Find where the given text appears and provide that cell's center as [x, y] coordinate. 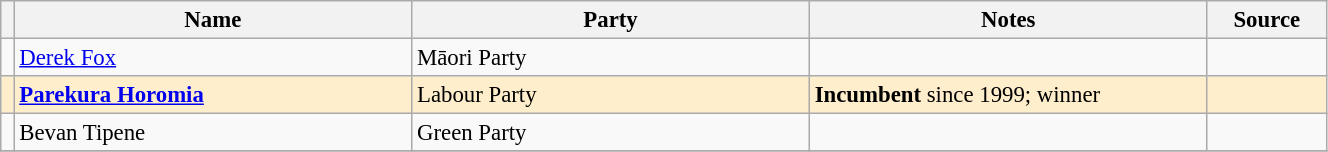
Party [611, 20]
Notes [1008, 20]
Derek Fox [213, 58]
Bevan Tipene [213, 133]
Name [213, 20]
Parekura Horomia [213, 95]
Green Party [611, 133]
Māori Party [611, 58]
Labour Party [611, 95]
Source [1266, 20]
Incumbent since 1999; winner [1008, 95]
